Return the [X, Y] coordinate for the center point of the cell that contains the specified text.  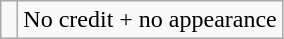
No credit + no appearance [150, 20]
